Determine the [x, y] coordinate at the center of the cell enclosing the given text.  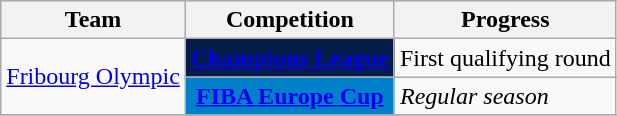
Regular season [505, 96]
Fribourg Olympic [94, 77]
Progress [505, 20]
Competition [290, 20]
FIBA Europe Cup [290, 96]
First qualifying round [505, 58]
Champions League [290, 58]
Team [94, 20]
